Identify which cell holds the provided text, then report its [x, y] central coordinate. 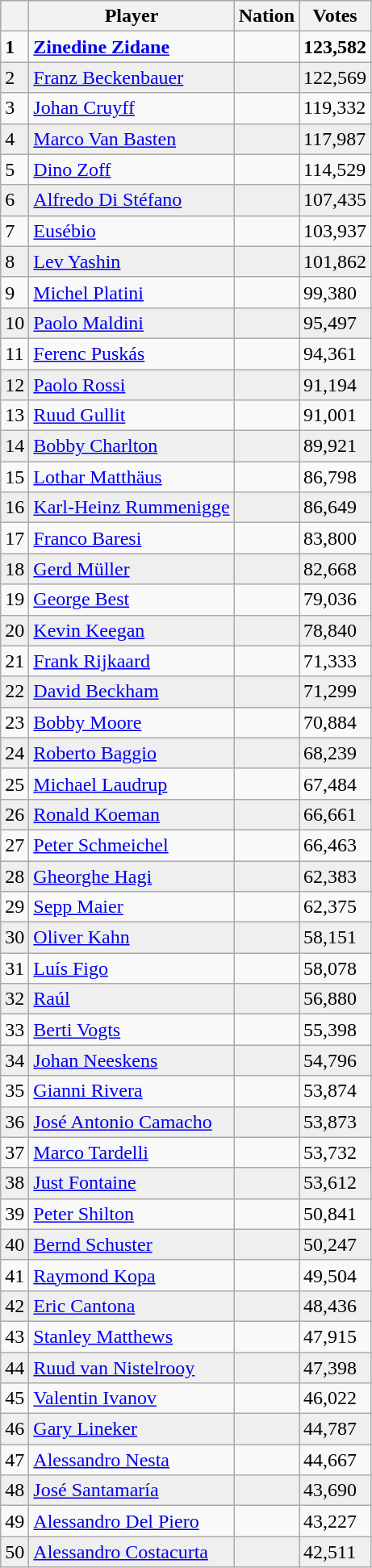
16 [15, 508]
10 [15, 323]
83,800 [336, 538]
66,661 [336, 814]
José Santamaría [132, 1491]
27 [15, 845]
41 [15, 1275]
Marco Van Basten [132, 139]
Just Fontaine [132, 1183]
123,582 [336, 47]
7 [15, 231]
107,435 [336, 200]
47 [15, 1460]
62,383 [336, 876]
Franz Beckenbauer [132, 77]
78,840 [336, 630]
Ronald Koeman [132, 814]
15 [15, 477]
49,504 [336, 1275]
Gheorghe Hagi [132, 876]
18 [15, 569]
Paolo Maldini [132, 323]
44 [15, 1368]
Gerd Müller [132, 569]
19 [15, 600]
86,649 [336, 508]
17 [15, 538]
Berti Vogts [132, 1030]
53,873 [336, 1122]
53,874 [336, 1091]
Lev Yashin [132, 261]
42,511 [336, 1552]
22 [15, 692]
Alessandro Costacurta [132, 1552]
5 [15, 169]
David Beckham [132, 692]
82,668 [336, 569]
66,463 [336, 845]
3 [15, 108]
67,484 [336, 784]
9 [15, 292]
31 [15, 968]
Votes [336, 16]
34 [15, 1060]
47,915 [336, 1336]
Alessandro Nesta [132, 1460]
32 [15, 999]
Alfredo Di Stéfano [132, 200]
50 [15, 1552]
117,987 [336, 139]
68,239 [336, 753]
23 [15, 722]
40 [15, 1244]
21 [15, 661]
Alessandro Del Piero [132, 1521]
Eusébio [132, 231]
Nation [266, 16]
Bobby Charlton [132, 446]
44,667 [336, 1460]
43,690 [336, 1491]
George Best [132, 600]
37 [15, 1152]
28 [15, 876]
94,361 [336, 353]
Oliver Kahn [132, 938]
71,333 [336, 661]
Peter Schmeichel [132, 845]
86,798 [336, 477]
Johan Cruyff [132, 108]
Paolo Rossi [132, 385]
Marco Tardelli [132, 1152]
8 [15, 261]
12 [15, 385]
33 [15, 1030]
14 [15, 446]
43 [15, 1336]
Dino Zoff [132, 169]
114,529 [336, 169]
46,022 [336, 1399]
11 [15, 353]
1 [15, 47]
29 [15, 907]
Ruud van Nistelrooy [132, 1368]
Stanley Matthews [132, 1336]
58,151 [336, 938]
José Antonio Camacho [132, 1122]
26 [15, 814]
89,921 [336, 446]
70,884 [336, 722]
Franco Baresi [132, 538]
54,796 [336, 1060]
Bobby Moore [132, 722]
Ruud Gullit [132, 416]
39 [15, 1214]
Gary Lineker [132, 1429]
47,398 [336, 1368]
Michael Laudrup [132, 784]
50,247 [336, 1244]
50,841 [336, 1214]
36 [15, 1122]
24 [15, 753]
Kevin Keegan [132, 630]
62,375 [336, 907]
49 [15, 1521]
103,937 [336, 231]
43,227 [336, 1521]
Raúl [132, 999]
Luís Figo [132, 968]
53,612 [336, 1183]
45 [15, 1399]
Bernd Schuster [132, 1244]
Ferenc Puskás [132, 353]
46 [15, 1429]
48 [15, 1491]
53,732 [336, 1152]
71,299 [336, 692]
4 [15, 139]
38 [15, 1183]
Michel Platini [132, 292]
58,078 [336, 968]
Gianni Rivera [132, 1091]
25 [15, 784]
95,497 [336, 323]
13 [15, 416]
Lothar Matthäus [132, 477]
44,787 [336, 1429]
Roberto Baggio [132, 753]
91,194 [336, 385]
56,880 [336, 999]
Valentin Ivanov [132, 1399]
48,436 [336, 1306]
122,569 [336, 77]
119,332 [336, 108]
6 [15, 200]
20 [15, 630]
2 [15, 77]
Player [132, 16]
35 [15, 1091]
30 [15, 938]
Peter Shilton [132, 1214]
Johan Neeskens [132, 1060]
Raymond Kopa [132, 1275]
101,862 [336, 261]
79,036 [336, 600]
Karl-Heinz Rummenigge [132, 508]
Eric Cantona [132, 1306]
Zinedine Zidane [132, 47]
55,398 [336, 1030]
99,380 [336, 292]
42 [15, 1306]
91,001 [336, 416]
Sepp Maier [132, 907]
Frank Rijkaard [132, 661]
